Pinpoint the cell where the given text exists, returning its (X, Y) midpoint coordinate. 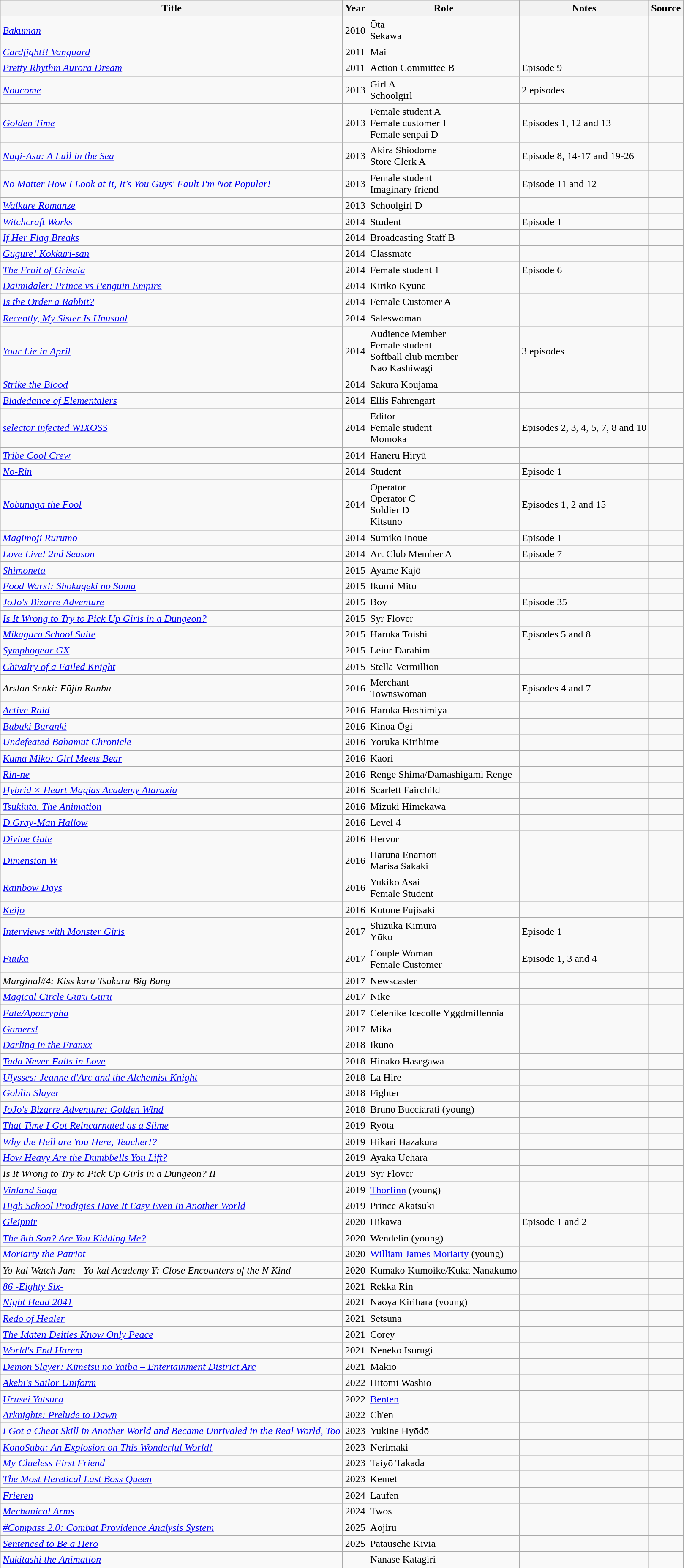
Yukine Hyōdō (444, 1431)
Magical Circle Guru Guru (172, 997)
Food Wars!: Shokugeki no Soma (172, 586)
La Hire (444, 1077)
Active Raid (172, 710)
Episode 9 (584, 68)
Bakuman (172, 30)
Female Customer A (444, 302)
Keijo (172, 909)
2 episodes (584, 90)
Kemet (444, 1479)
Episodes 1, 12 and 13 (584, 123)
Hikawa (444, 1222)
Notes (584, 8)
Girl ASchoolgirl (444, 90)
Haruka Hoshimiya (444, 710)
Strike the Blood (172, 384)
Undefeated Bahamut Chronicle (172, 742)
Aojiru (444, 1527)
Shimoneta (172, 570)
Rin-ne (172, 774)
Prince Akatsuki (444, 1206)
Moriarty the Patriot (172, 1254)
No Matter How I Look at It, It's You Guys' Fault I'm Not Popular! (172, 183)
Ellis Fahrengart (444, 400)
Classmate (444, 253)
Kaori (444, 758)
Golden Time (172, 123)
Kinoa Ōgi (444, 726)
Mechanical Arms (172, 1511)
Kiriko Kyuna (444, 286)
Arslan Senki: Fūjin Ranbu (172, 689)
Noucome (172, 90)
Year (355, 8)
Couple WomanFemale Customer (444, 959)
If Her Flag Breaks (172, 237)
Nukitashi the Animation (172, 1560)
Ch'en (444, 1415)
Yo-kai Watch Jam - Yo-kai Academy Y: Close Encounters of the N Kind (172, 1270)
Nobunaga the Fool (172, 504)
Tada Never Falls in Love (172, 1061)
Tsukiuta. The Animation (172, 806)
Mika (444, 1029)
Hikari Hazakura (444, 1141)
Tribe Cool Crew (172, 455)
The Idaten Deities Know Only Peace (172, 1334)
Patausche Kivia (444, 1543)
Why the Hell are You Here, Teacher!? (172, 1141)
Daimidaler: Prince vs Penguin Empire (172, 286)
Naoya Kirihara (young) (444, 1302)
Hervor (444, 838)
Episode 7 (584, 554)
Gamers! (172, 1029)
Ikumi Mito (444, 586)
Female student 1 (444, 270)
Broadcasting Staff B (444, 237)
Episodes 5 and 8 (584, 634)
Mai (444, 52)
Haruka Toishi (444, 634)
Wendelin (young) (444, 1238)
Fuuka (172, 959)
ŌtaSekawa (444, 30)
Demon Slayer: Kimetsu no Yaiba – Entertainment District Arc (172, 1367)
No-Rin (172, 471)
Pretty Rhythm Aurora Dream (172, 68)
Divine Gate (172, 838)
Hybrid × Heart Magias Academy Ataraxia (172, 790)
Renge Shima/Damashigami Renge (444, 774)
Episodes 2, 3, 4, 5, 7, 8 and 10 (584, 428)
Yoruka Kirihime (444, 742)
Marginal#4: Kiss kara Tsukuru Big Bang (172, 981)
Neneko Isurugi (444, 1350)
Episodes 4 and 7 (584, 689)
Nanase Katagiri (444, 1560)
Your Lie in April (172, 351)
Kumako Kumoike/Kuka Nanakumo (444, 1270)
Symphogear GX (172, 651)
Episode 11 and 12 (584, 183)
Kotone Fujisaki (444, 909)
86 -Eighty Six- (172, 1286)
Vinland Saga (172, 1190)
Source (666, 8)
Ayaka Uehara (444, 1157)
Action Committee B (444, 68)
The 8th Son? Are You Kidding Me? (172, 1238)
The Fruit of Grisaia (172, 270)
Akebi's Sailor Uniform (172, 1383)
Chivalry of a Failed Knight (172, 667)
Magimoji Rurumo (172, 538)
Audience MemberFemale studentSoftball club memberNao Kashiwagi (444, 351)
Female student AFemale customer 1Female senpai D (444, 123)
D.Gray-Man Hallow (172, 822)
Title (172, 8)
Urusei Yatsura (172, 1399)
Akira ShiodomeStore Clerk A (444, 156)
Taiyō Takada (444, 1463)
Recently, My Sister Is Unusual (172, 318)
Ulysses: Jeanne d'Arc and the Alchemist Knight (172, 1077)
Bladedance of Elementalers (172, 400)
Episode 8, 14-17 and 19-26 (584, 156)
Sentenced to Be a Hero (172, 1543)
Nike (444, 997)
Redo of Healer (172, 1318)
Yukiko AsaiFemale Student (444, 888)
Nagi-Asu: A Lull in the Sea (172, 156)
Kuma Miko: Girl Meets Bear (172, 758)
William James Moriarty (young) (444, 1254)
Nerimaki (444, 1447)
Newscaster (444, 981)
2010 (355, 30)
Love Live! 2nd Season (172, 554)
Goblin Slayer (172, 1093)
Cardfight!! Vanguard (172, 52)
World's End Harem (172, 1350)
Fate/Apocrypha (172, 1013)
selector infected WIXOSS (172, 428)
Walkure Romanze (172, 205)
Leiur Darahim (444, 651)
Scarlett Fairchild (444, 790)
Witchcraft Works (172, 221)
Fighter (444, 1093)
EditorFemale studentMomoka (444, 428)
Gleipnir (172, 1222)
Episode 35 (584, 602)
Corey (444, 1334)
Mikagura School Suite (172, 634)
Rainbow Days (172, 888)
That Time I Got Reincarnated as a Slime (172, 1125)
Hinako Hasegawa (444, 1061)
Benten (444, 1399)
Night Head 2041 (172, 1302)
Schoolgirl D (444, 205)
Ryōta (444, 1125)
JoJo's Bizarre Adventure: Golden Wind (172, 1109)
Gugure! Kokkuri-san (172, 253)
Darling in the Franxx (172, 1045)
The Most Heretical Last Boss Queen (172, 1479)
Role (444, 8)
Level 4 (444, 822)
Interviews with Monster Girls (172, 932)
Episode 6 (584, 270)
3 episodes (584, 351)
Episode 1, 3 and 4 (584, 959)
Rekka Rin (444, 1286)
#Compass 2.0: Combat Providence Analysis System (172, 1527)
Arknights: Prelude to Dawn (172, 1415)
How Heavy Are the Dumbbells You Lift? (172, 1157)
Celenike Icecolle Yggdmillennia (444, 1013)
Saleswoman (444, 318)
Ikuno (444, 1045)
Episode 1 and 2 (584, 1222)
Art Club Member A (444, 554)
MerchantTownswoman (444, 689)
Boy (444, 602)
Makio (444, 1367)
Episodes 1, 2 and 15 (584, 504)
Is It Wrong to Try to Pick Up Girls in a Dungeon? (172, 618)
Sumiko Inoue (444, 538)
JoJo's Bizarre Adventure (172, 602)
Bubuki Buranki (172, 726)
Dimension W (172, 860)
Female studentImaginary friend (444, 183)
Twos (444, 1511)
Shizuka KimuraYūko (444, 932)
Stella Vermillion (444, 667)
Mizuki Himekawa (444, 806)
Haneru Hiryū (444, 455)
Ayame Kajō (444, 570)
Hitomi Washio (444, 1383)
Bruno Bucciarati (young) (444, 1109)
Is It Wrong to Try to Pick Up Girls in a Dungeon? II (172, 1173)
Thorfinn (young) (444, 1190)
Haruna EnamoriMarisa Sakaki (444, 860)
Frieren (172, 1495)
Laufen (444, 1495)
Sakura Koujama (444, 384)
My Clueless First Friend (172, 1463)
High School Prodigies Have It Easy Even In Another World (172, 1206)
Is the Order a Rabbit? (172, 302)
Setsuna (444, 1318)
KonoSuba: An Explosion on This Wonderful World! (172, 1447)
OperatorOperator CSoldier DKitsuno (444, 504)
I Got a Cheat Skill in Another World and Became Unrivaled in the Real World, Too (172, 1431)
